Identify which cell holds the provided text, then report its (X, Y) central coordinate. 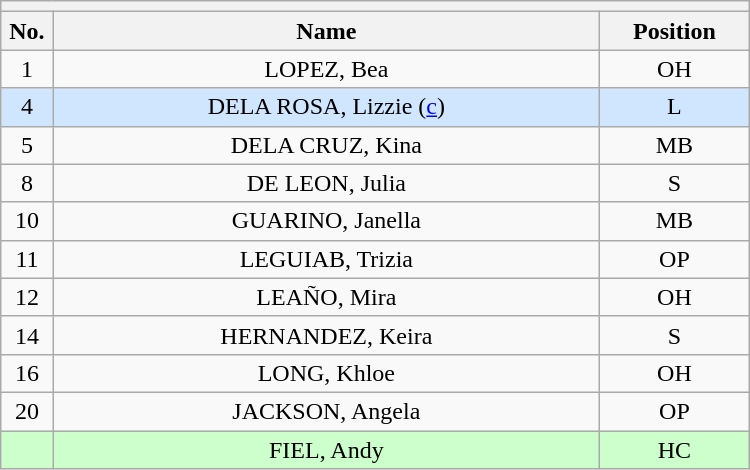
Name (326, 31)
LEGUIAB, Trizia (326, 259)
8 (27, 183)
Position (675, 31)
DE LEON, Julia (326, 183)
LONG, Khloe (326, 373)
11 (27, 259)
5 (27, 145)
16 (27, 373)
No. (27, 31)
JACKSON, Angela (326, 411)
LOPEZ, Bea (326, 69)
DELA ROSA, Lizzie (c) (326, 107)
4 (27, 107)
10 (27, 221)
12 (27, 297)
L (675, 107)
1 (27, 69)
20 (27, 411)
HERNANDEZ, Keira (326, 335)
FIEL, Andy (326, 449)
14 (27, 335)
LEAÑO, Mira (326, 297)
DELA CRUZ, Kina (326, 145)
GUARINO, Janella (326, 221)
HC (675, 449)
